For the text-containing cell, return its midpoint in [x, y] coordinate format. 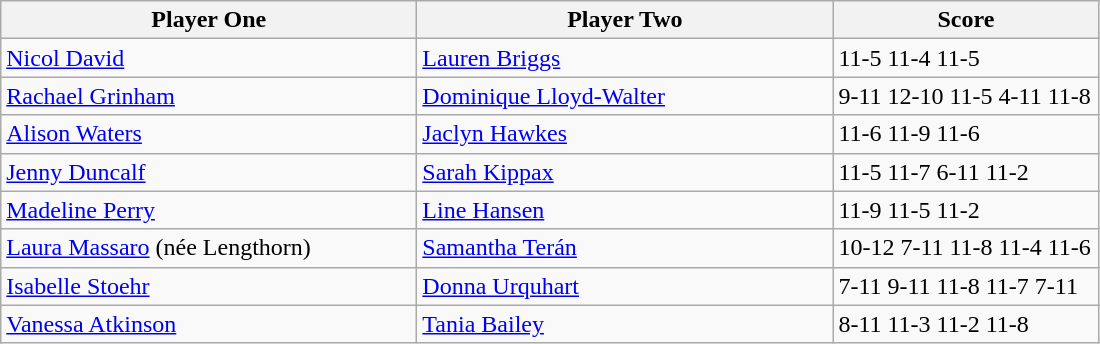
Line Hansen [625, 210]
Laura Massaro (née Lengthorn) [209, 248]
Vanessa Atkinson [209, 324]
Score [966, 20]
11-5 11-4 11-5 [966, 58]
Jaclyn Hawkes [625, 134]
11-6 11-9 11-6 [966, 134]
Lauren Briggs [625, 58]
Alison Waters [209, 134]
11-5 11-7 6-11 11-2 [966, 172]
Rachael Grinham [209, 96]
Tania Bailey [625, 324]
Sarah Kippax [625, 172]
7-11 9-11 11-8 11-7 7-11 [966, 286]
Jenny Duncalf [209, 172]
Player Two [625, 20]
Samantha Terán [625, 248]
Dominique Lloyd-Walter [625, 96]
8-11 11-3 11-2 11-8 [966, 324]
Nicol David [209, 58]
10-12 7-11 11-8 11-4 11-6 [966, 248]
Player One [209, 20]
Donna Urquhart [625, 286]
Isabelle Stoehr [209, 286]
11-9 11-5 11-2 [966, 210]
9-11 12-10 11-5 4-11 11-8 [966, 96]
Madeline Perry [209, 210]
